Extract the [X, Y] coordinate from the center of the cell holding the provided text.  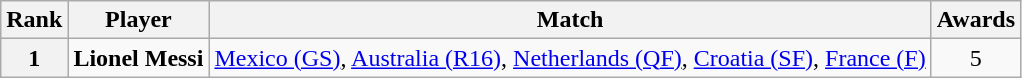
Rank [34, 20]
1 [34, 58]
Awards [976, 20]
5 [976, 58]
Lionel Messi [138, 58]
Player [138, 20]
Match [570, 20]
Mexico (GS), Australia (R16), Netherlands (QF), Croatia (SF), France (F) [570, 58]
